Provide the (x, y) coordinate of the cell's center where the given text is located.  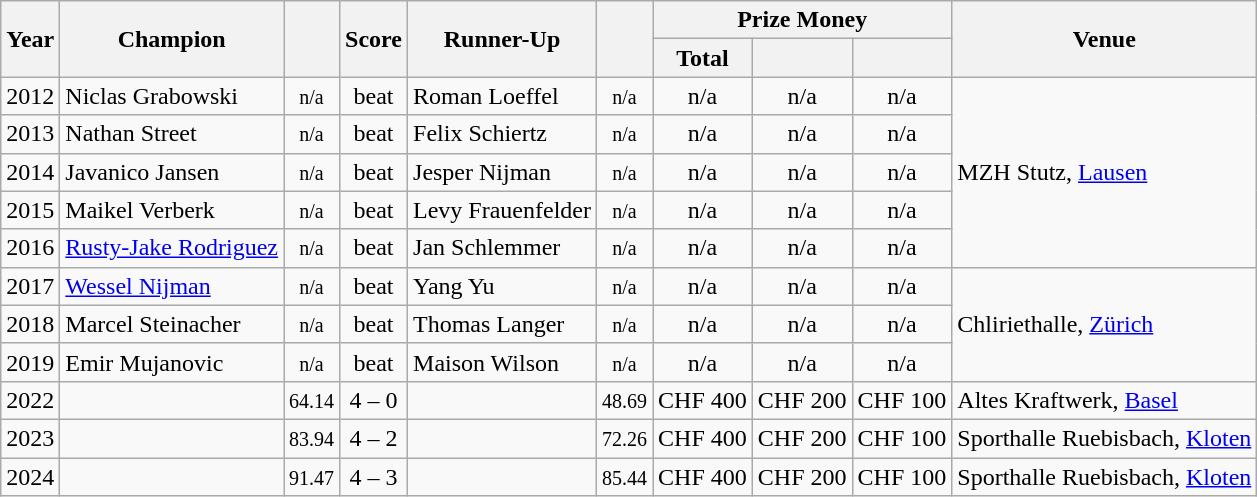
Niclas Grabowski (172, 96)
Rusty-Jake Rodriguez (172, 248)
Prize Money (802, 20)
85.44 (624, 477)
Emir Mujanovic (172, 362)
2013 (30, 134)
Roman Loeffel (502, 96)
2024 (30, 477)
2015 (30, 210)
Jesper Nijman (502, 172)
2023 (30, 438)
Felix Schiertz (502, 134)
2012 (30, 96)
Venue (1104, 39)
Maikel Verberk (172, 210)
Year (30, 39)
2018 (30, 324)
2022 (30, 400)
Wessel Nijman (172, 286)
Javanico Jansen (172, 172)
4 – 2 (374, 438)
Yang Yu (502, 286)
Total (703, 58)
Altes Kraftwerk, Basel (1104, 400)
MZH Stutz, Lausen (1104, 172)
91.47 (312, 477)
2017 (30, 286)
Chliriethalle, Zürich (1104, 324)
Maison Wilson (502, 362)
64.14 (312, 400)
2014 (30, 172)
Levy Frauenfelder (502, 210)
48.69 (624, 400)
4 – 3 (374, 477)
83.94 (312, 438)
Runner-Up (502, 39)
Thomas Langer (502, 324)
2019 (30, 362)
4 – 0 (374, 400)
Champion (172, 39)
Jan Schlemmer (502, 248)
2016 (30, 248)
Score (374, 39)
Nathan Street (172, 134)
Marcel Steinacher (172, 324)
72.26 (624, 438)
